Identify which cell holds the provided text, then report its (x, y) central coordinate. 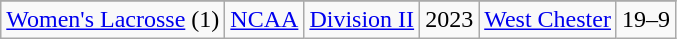
NCAA (264, 20)
Women's Lacrosse (1) (113, 20)
West Chester (548, 20)
2023 (450, 20)
Division II (362, 20)
19–9 (646, 20)
